Extract the [x, y] coordinate from the center of the cell holding the provided text.  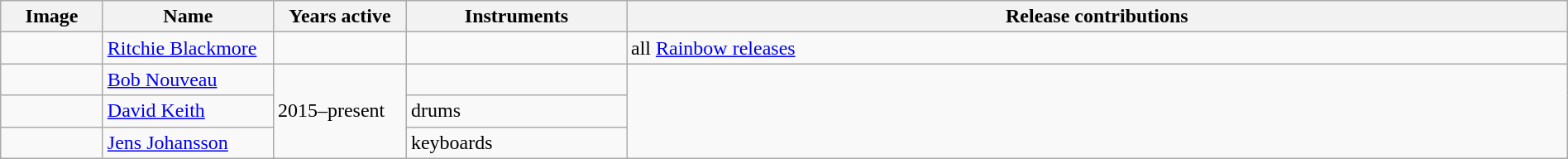
Bob Nouveau [188, 79]
Years active [339, 17]
Image [52, 17]
Instruments [516, 17]
David Keith [188, 111]
Jens Johansson [188, 142]
Name [188, 17]
all Rainbow releases [1097, 48]
keyboards [516, 142]
2015–present [339, 111]
drums [516, 111]
Release contributions [1097, 17]
Ritchie Blackmore [188, 48]
